Detect which cell encompasses the target text, then output its (X, Y) center coordinate. 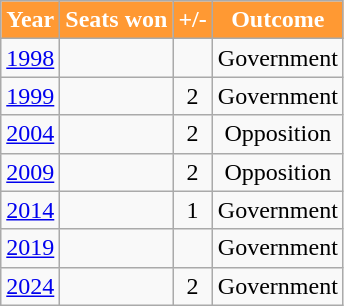
Year (30, 20)
1999 (30, 96)
2014 (30, 210)
2019 (30, 248)
Seats won (116, 20)
+/- (192, 20)
Outcome (278, 20)
2004 (30, 134)
1998 (30, 58)
2009 (30, 172)
2024 (30, 286)
1 (192, 210)
